Return the [x, y] coordinate for the center point of the cell that contains the specified text.  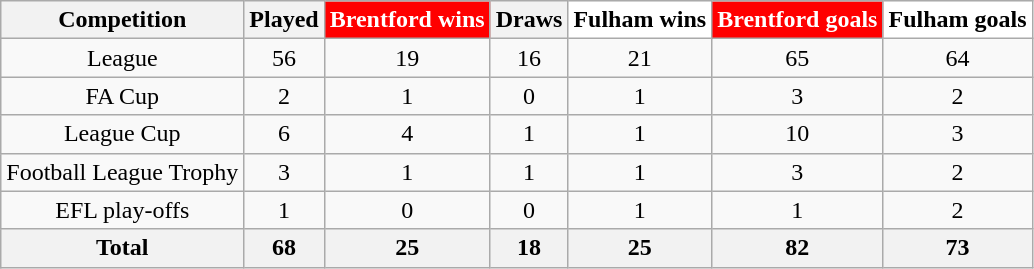
6 [284, 134]
64 [958, 58]
Football League Trophy [122, 172]
Brentford goals [798, 20]
68 [284, 248]
19 [407, 58]
10 [798, 134]
Fulham wins [640, 20]
Fulham goals [958, 20]
Brentford wins [407, 20]
EFL play-offs [122, 210]
82 [798, 248]
Played [284, 20]
18 [529, 248]
4 [407, 134]
16 [529, 58]
Competition [122, 20]
FA Cup [122, 96]
21 [640, 58]
73 [958, 248]
Total [122, 248]
League [122, 58]
65 [798, 58]
Draws [529, 20]
56 [284, 58]
League Cup [122, 134]
